Return (X, Y) of the center of cell containing provided text 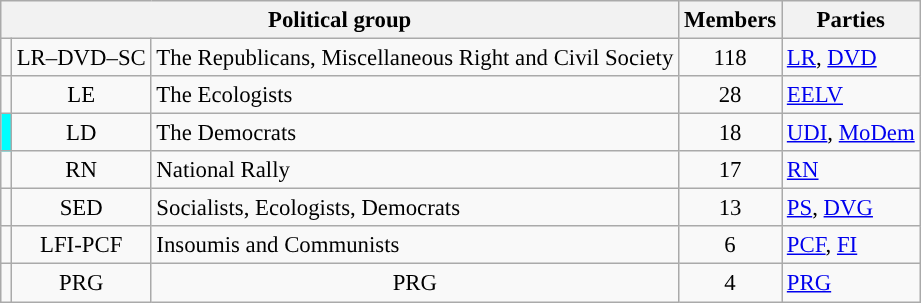
18 (730, 133)
National Rally (415, 170)
Members (730, 20)
UDI, MoDem (851, 133)
The Ecologists (415, 95)
13 (730, 208)
17 (730, 170)
28 (730, 95)
PS, DVG (851, 208)
EELV (851, 95)
SED (81, 208)
4 (730, 283)
Parties (851, 20)
LE (81, 95)
LD (81, 133)
LR, DVD (851, 58)
The Republicans, Miscellaneous Right and Civil Society (415, 58)
Political group (340, 20)
PCF, FI (851, 245)
The Democrats (415, 133)
LR–DVD–SC (81, 58)
118 (730, 58)
LFI-PCF (81, 245)
Socialists, Ecologists, Democrats (415, 208)
Insoumis and Communists (415, 245)
6 (730, 245)
